Extract the [X, Y] coordinate from the center of the cell holding the provided text.  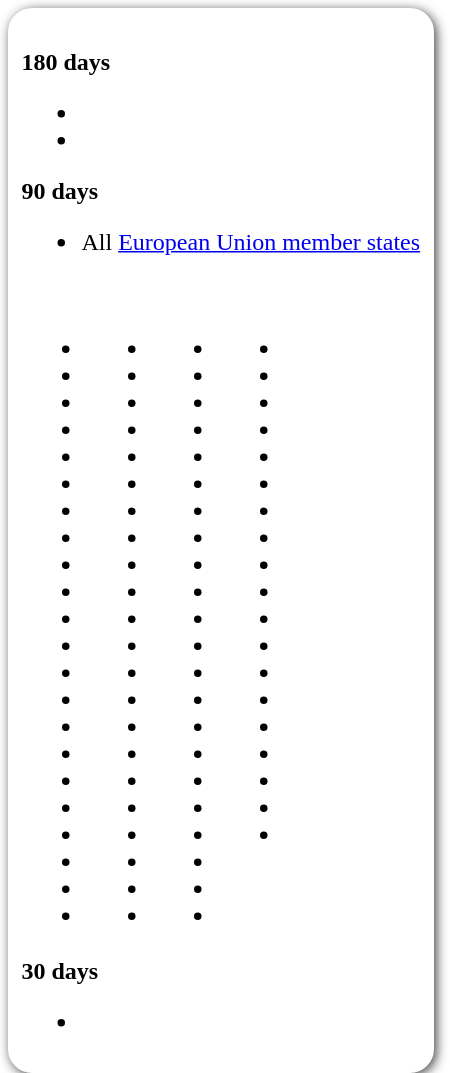
180 days 90 days All European Union member states 30 days [221, 540]
